Return the (x, y) coordinate for the center point of the cell that contains the specified text.  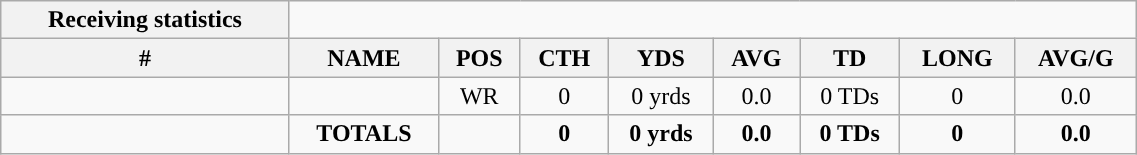
AVG/G (1076, 58)
# (145, 58)
POS (480, 58)
TOTALS (364, 134)
TD (850, 58)
NAME (364, 58)
WR (480, 96)
CTH (564, 58)
Receiving statistics (145, 20)
LONG (958, 58)
AVG (756, 58)
YDS (662, 58)
